Provide the [x, y] coordinate of the cell's center where the given text is located.  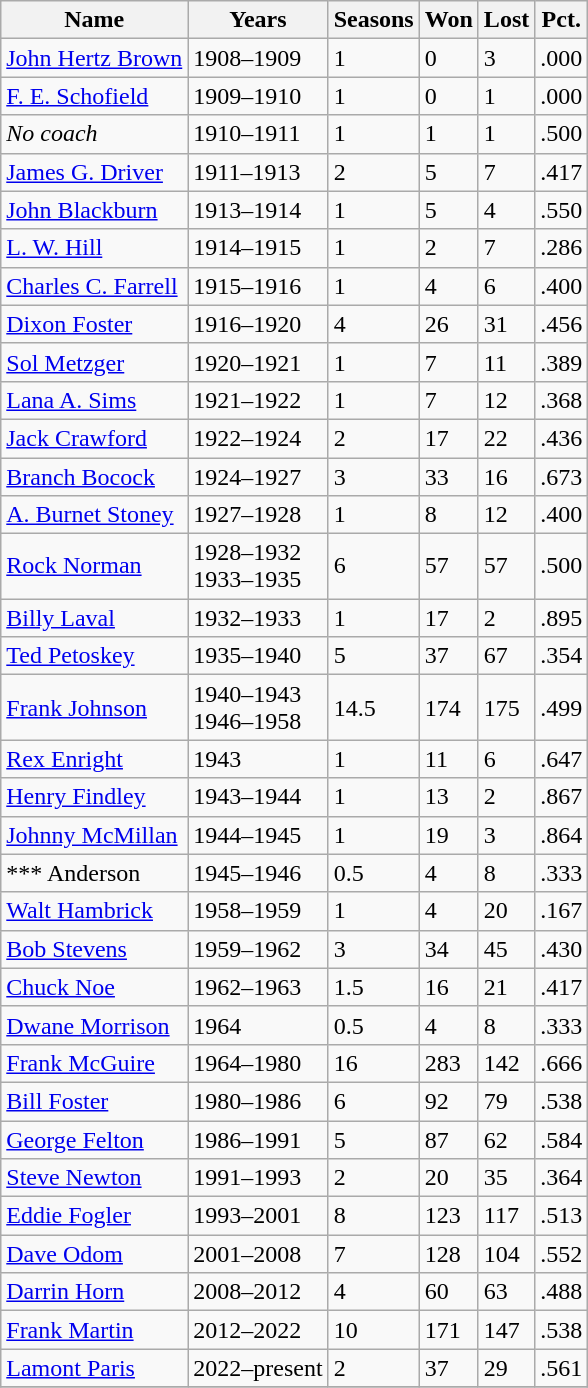
1928–19321933–1935 [258, 566]
1991–1993 [258, 1178]
1916–1920 [258, 324]
1980–1986 [258, 1101]
10 [374, 1330]
Walt Hambrick [94, 911]
13 [448, 797]
1922–1924 [258, 438]
1.5 [374, 987]
Chuck Noe [94, 987]
A. Burnet Stoney [94, 515]
Dave Odom [94, 1254]
Years [258, 20]
1993–2001 [258, 1216]
.167 [562, 911]
.867 [562, 797]
George Felton [94, 1139]
29 [506, 1368]
1909–1910 [258, 96]
35 [506, 1178]
.499 [562, 708]
67 [506, 656]
Johnny McMillan [94, 835]
1959–1962 [258, 949]
.550 [562, 210]
Rock Norman [94, 566]
.456 [562, 324]
Dixon Foster [94, 324]
33 [448, 477]
1958–1959 [258, 911]
Rex Enright [94, 759]
.584 [562, 1139]
.286 [562, 248]
175 [506, 708]
Henry Findley [94, 797]
.673 [562, 477]
.389 [562, 362]
Lana A. Sims [94, 400]
2008–2012 [258, 1292]
1962–1963 [258, 987]
1945–1946 [258, 873]
Eddie Fogler [94, 1216]
James G. Driver [94, 172]
.647 [562, 759]
Charles C. Farrell [94, 286]
John Hertz Brown [94, 58]
1914–1915 [258, 248]
1910–1911 [258, 134]
.552 [562, 1254]
Name [94, 20]
Sol Metzger [94, 362]
Bill Foster [94, 1101]
*** Anderson [94, 873]
123 [448, 1216]
1964–1980 [258, 1063]
Billy Laval [94, 618]
Branch Bocock [94, 477]
Frank Johnson [94, 708]
Steve Newton [94, 1178]
45 [506, 949]
1944–1945 [258, 835]
.666 [562, 1063]
Lamont Paris [94, 1368]
128 [448, 1254]
283 [448, 1063]
1927–1928 [258, 515]
22 [506, 438]
Frank McGuire [94, 1063]
.513 [562, 1216]
Jack Crawford [94, 438]
.895 [562, 618]
1908–1909 [258, 58]
14.5 [374, 708]
63 [506, 1292]
1921–1922 [258, 400]
1924–1927 [258, 477]
.430 [562, 949]
1915–1916 [258, 286]
No coach [94, 134]
Dwane Morrison [94, 1025]
2022–present [258, 1368]
1913–1914 [258, 210]
1920–1921 [258, 362]
1943 [258, 759]
Darrin Horn [94, 1292]
34 [448, 949]
.561 [562, 1368]
F. E. Schofield [94, 96]
147 [506, 1330]
Pct. [562, 20]
L. W. Hill [94, 248]
Seasons [374, 20]
1911–1913 [258, 172]
31 [506, 324]
92 [448, 1101]
142 [506, 1063]
1986–1991 [258, 1139]
Won [448, 20]
1964 [258, 1025]
Ted Petoskey [94, 656]
.364 [562, 1178]
1932–1933 [258, 618]
171 [448, 1330]
2001–2008 [258, 1254]
21 [506, 987]
.488 [562, 1292]
Frank Martin [94, 1330]
2012–2022 [258, 1330]
1943–1944 [258, 797]
.436 [562, 438]
26 [448, 324]
Lost [506, 20]
John Blackburn [94, 210]
Bob Stevens [94, 949]
117 [506, 1216]
174 [448, 708]
.864 [562, 835]
.354 [562, 656]
60 [448, 1292]
104 [506, 1254]
19 [448, 835]
.368 [562, 400]
87 [448, 1139]
79 [506, 1101]
1940–19431946–1958 [258, 708]
1935–1940 [258, 656]
62 [506, 1139]
